Scan for the cell matching the given text and deliver its (x, y) coordinate at center. 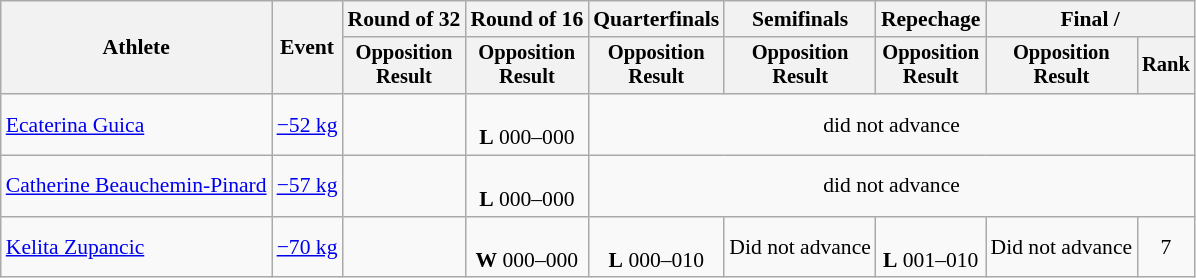
−52 kg (308, 124)
Repechage (931, 19)
Round of 32 (404, 19)
Ecaterina Guica (136, 124)
Semifinals (800, 19)
Event (308, 48)
Kelita Zupancic (136, 248)
Athlete (136, 48)
−70 kg (308, 248)
Rank (1166, 66)
−57 kg (308, 186)
Catherine Beauchemin-Pinard (136, 186)
Round of 16 (526, 19)
Quarterfinals (656, 19)
W 000–000 (526, 248)
Final / (1090, 19)
7 (1166, 248)
L 001–010 (931, 248)
L 000–010 (656, 248)
